Scan for the cell matching the given text and deliver its [X, Y] coordinate at center. 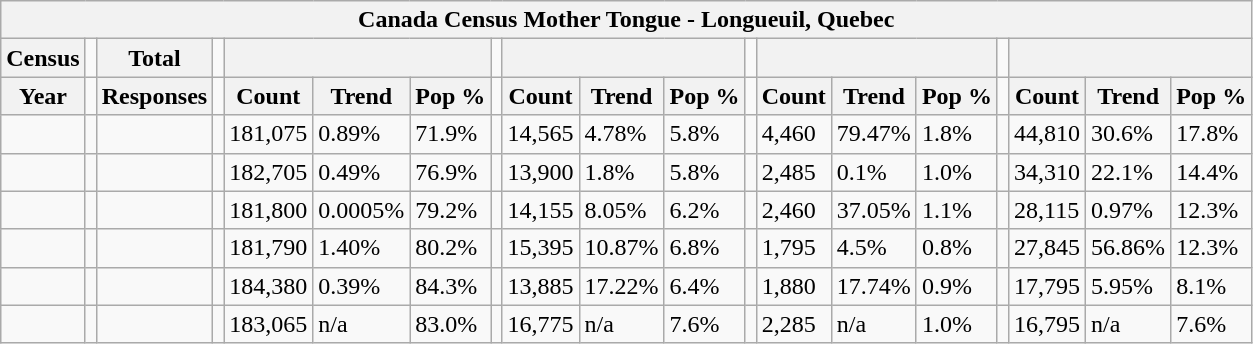
1,880 [794, 286]
Census [43, 58]
181,790 [268, 248]
6.8% [704, 248]
0.9% [956, 286]
1,795 [794, 248]
0.0005% [362, 210]
17.74% [874, 286]
30.6% [1128, 134]
182,705 [268, 172]
5.95% [1128, 286]
14,155 [540, 210]
8.05% [622, 210]
37.05% [874, 210]
17,795 [1046, 286]
6.2% [704, 210]
4.5% [874, 248]
1.40% [362, 248]
2,285 [794, 324]
0.8% [956, 248]
17.8% [1212, 134]
Canada Census Mother Tongue - Longueuil, Quebec [626, 20]
13,900 [540, 172]
4.78% [622, 134]
1.1% [956, 210]
0.39% [362, 286]
76.9% [450, 172]
16,775 [540, 324]
184,380 [268, 286]
0.97% [1128, 210]
15,395 [540, 248]
183,065 [268, 324]
83.0% [450, 324]
28,115 [1046, 210]
0.1% [874, 172]
2,485 [794, 172]
13,885 [540, 286]
181,075 [268, 134]
14.4% [1212, 172]
14,565 [540, 134]
79.47% [874, 134]
79.2% [450, 210]
56.86% [1128, 248]
4,460 [794, 134]
181,800 [268, 210]
Total [154, 58]
8.1% [1212, 286]
Year [43, 96]
80.2% [450, 248]
10.87% [622, 248]
22.1% [1128, 172]
0.49% [362, 172]
Responses [154, 96]
0.89% [362, 134]
34,310 [1046, 172]
27,845 [1046, 248]
71.9% [450, 134]
84.3% [450, 286]
44,810 [1046, 134]
2,460 [794, 210]
6.4% [704, 286]
16,795 [1046, 324]
17.22% [622, 286]
